Extract the [X, Y] coordinate from the center of the cell holding the provided text.  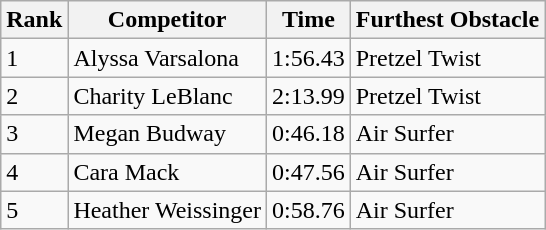
0:58.76 [308, 210]
5 [34, 210]
Charity LeBlanc [168, 96]
Rank [34, 20]
Cara Mack [168, 172]
3 [34, 134]
Competitor [168, 20]
1:56.43 [308, 58]
Megan Budway [168, 134]
Alyssa Varsalona [168, 58]
Heather Weissinger [168, 210]
0:47.56 [308, 172]
Furthest Obstacle [447, 20]
Time [308, 20]
2:13.99 [308, 96]
0:46.18 [308, 134]
4 [34, 172]
2 [34, 96]
1 [34, 58]
